Extract the (x, y) coordinate from the center of the cell holding the provided text.  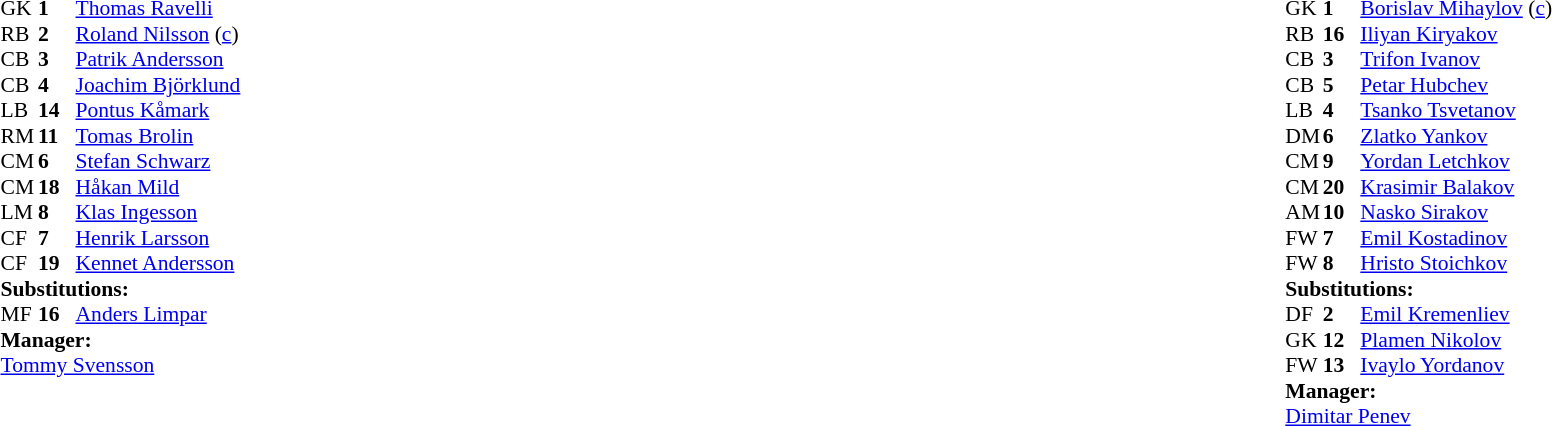
20 (1342, 187)
Hristo Stoichkov (1456, 263)
Patrik Andersson (158, 59)
DM (1304, 136)
9 (1342, 161)
18 (57, 187)
LM (19, 213)
Tsanko Tsvetanov (1456, 111)
DF (1304, 315)
Håkan Mild (158, 187)
Roland Nilsson (c) (158, 34)
Iliyan Kiryakov (1456, 34)
Nasko Sirakov (1456, 213)
RM (19, 136)
Yordan Letchkov (1456, 161)
Emil Kostadinov (1456, 238)
Plamen Nikolov (1456, 340)
Stefan Schwarz (158, 161)
11 (57, 136)
AM (1304, 213)
Krasimir Balakov (1456, 187)
Trifon Ivanov (1456, 59)
Joachim Björklund (158, 85)
13 (1342, 365)
Kennet Andersson (158, 263)
Anders Limpar (158, 315)
Petar Hubchev (1456, 85)
Klas Ingesson (158, 213)
10 (1342, 213)
5 (1342, 85)
GK (1304, 340)
12 (1342, 340)
Emil Kremenliev (1456, 315)
Tommy Svensson (120, 365)
14 (57, 111)
Tomas Brolin (158, 136)
19 (57, 263)
MF (19, 315)
Henrik Larsson (158, 238)
Zlatko Yankov (1456, 136)
Pontus Kåmark (158, 111)
Ivaylo Yordanov (1456, 365)
